Search for the cell housing the specified text and yield its [x, y] center coordinate. 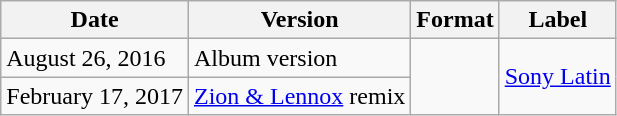
Date [95, 20]
Format [455, 20]
August 26, 2016 [95, 58]
Sony Latin [558, 77]
Zion & Lennox remix [299, 96]
Album version [299, 58]
Version [299, 20]
Label [558, 20]
February 17, 2017 [95, 96]
